Identify which cell holds the provided text, then report its (X, Y) central coordinate. 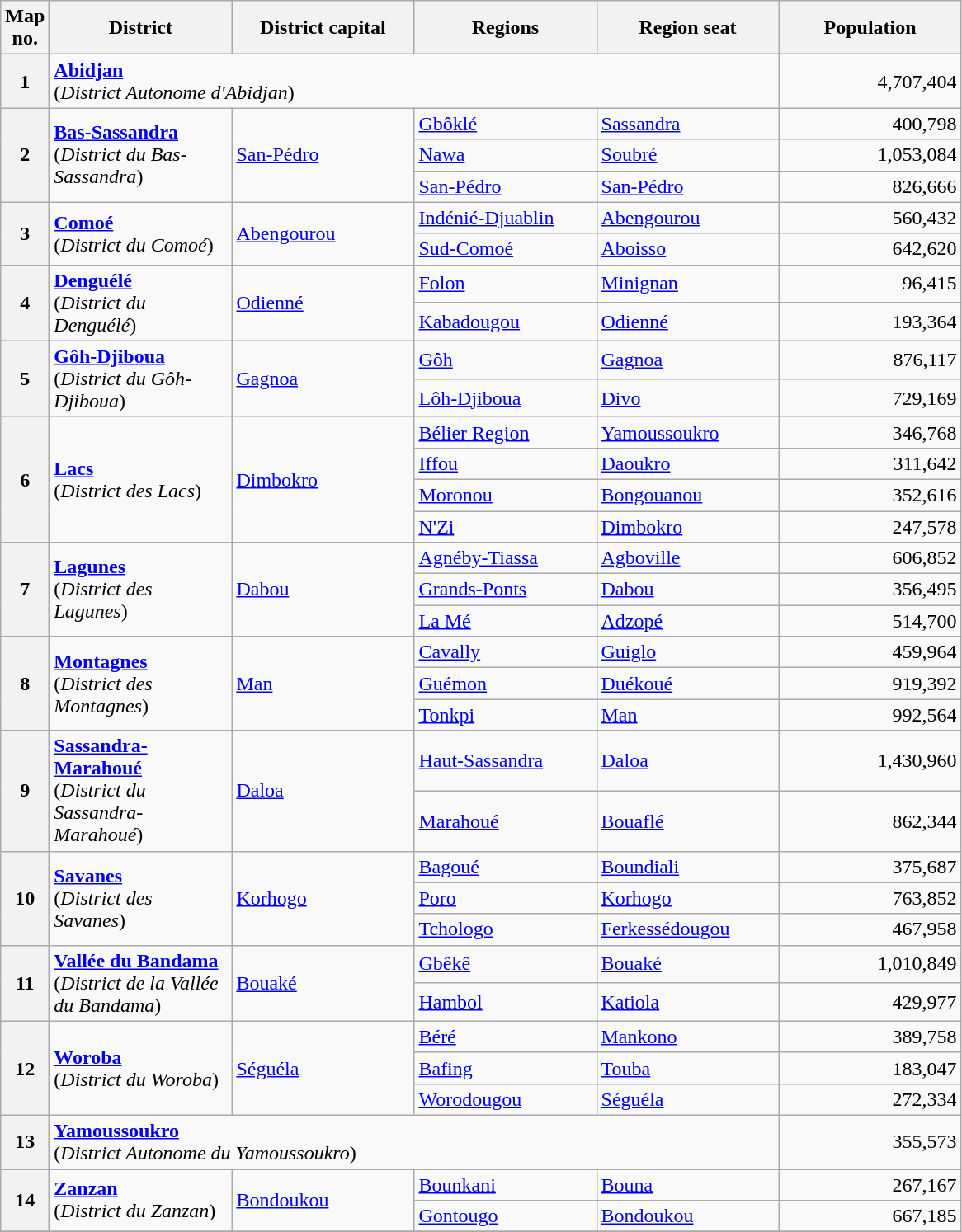
Regions (505, 28)
7 (25, 590)
Soubré (688, 155)
560,432 (870, 218)
Moronou (505, 495)
667,185 (870, 1216)
Lôh-Djiboua (505, 397)
183,047 (870, 1068)
Montagnes (District des Montagnes) (140, 684)
Bongouanou (688, 495)
14 (25, 1201)
Bélier Region (505, 432)
375,687 (870, 867)
5 (25, 379)
400,798 (870, 124)
267,167 (870, 1185)
862,344 (870, 821)
12 (25, 1068)
Boundiali (688, 867)
La Mé (505, 621)
Béré (505, 1037)
Abidjan (District Autonome d'Abidjan) (414, 81)
District capital (323, 28)
Tchologo (505, 929)
Guémon (505, 684)
356,495 (870, 590)
Folon (505, 284)
Bounkani (505, 1185)
346,768 (870, 432)
Cavally (505, 652)
Lacs (District des Lacs) (140, 479)
514,700 (870, 621)
Sassandra (688, 124)
Comoé (District du Comoé) (140, 233)
11 (25, 983)
N'Zi (505, 527)
467,958 (870, 929)
Gbêkê (505, 964)
1,010,849 (870, 964)
Zanzan (District du Zanzan) (140, 1201)
Population (870, 28)
247,578 (870, 527)
Aboisso (688, 249)
Divo (688, 397)
642,620 (870, 249)
Kabadougou (505, 322)
459,964 (870, 652)
1,053,084 (870, 155)
919,392 (870, 684)
Bafing (505, 1068)
763,852 (870, 898)
Indénié-Djuablin (505, 218)
Vallée du Bandama (District de la Vallée du Bandama) (140, 983)
10 (25, 898)
3 (25, 233)
429,977 (870, 1002)
Bouna (688, 1185)
729,169 (870, 397)
Lagunes (District des Lagunes) (140, 590)
Agnéby-Tiassa (505, 558)
1,430,960 (870, 760)
193,364 (870, 322)
Mankono (688, 1037)
6 (25, 479)
311,642 (870, 463)
Adzopé (688, 621)
Gbôklé (505, 124)
Worodougou (505, 1099)
Gôh-Djiboua (District du Gôh-Djiboua) (140, 379)
Bouaflé (688, 821)
Poro (505, 898)
Duékoué (688, 684)
Touba (688, 1068)
Haut-Sassandra (505, 760)
8 (25, 684)
Map no. (25, 28)
Gontougo (505, 1216)
Guiglo (688, 652)
876,117 (870, 360)
272,334 (870, 1099)
Agboville (688, 558)
1 (25, 81)
Minignan (688, 284)
Grands-Ponts (505, 590)
Sud-Comoé (505, 249)
Bagoué (505, 867)
Tonkpi (505, 715)
992,564 (870, 715)
Marahoué (505, 821)
352,616 (870, 495)
4 (25, 303)
2 (25, 155)
Nawa (505, 155)
13 (25, 1141)
Sassandra-Marahoué (District du Sassandra-Marahoué) (140, 791)
Hambol (505, 1002)
606,852 (870, 558)
Iffou (505, 463)
826,666 (870, 186)
355,573 (870, 1141)
Yamoussoukro (688, 432)
9 (25, 791)
Woroba (District du Woroba) (140, 1068)
Yamoussoukro (District Autonome du Yamoussoukro) (414, 1141)
District (140, 28)
Region seat (688, 28)
Katiola (688, 1002)
389,758 (870, 1037)
Daoukro (688, 463)
Savanes (District des Savanes) (140, 898)
96,415 (870, 284)
Gôh (505, 360)
Ferkessédougou (688, 929)
Bas-Sassandra (District du Bas-Sassandra) (140, 155)
4,707,404 (870, 81)
Denguélé (District du Denguélé) (140, 303)
